Find where the given text appears and provide that cell's center as (x, y) coordinate. 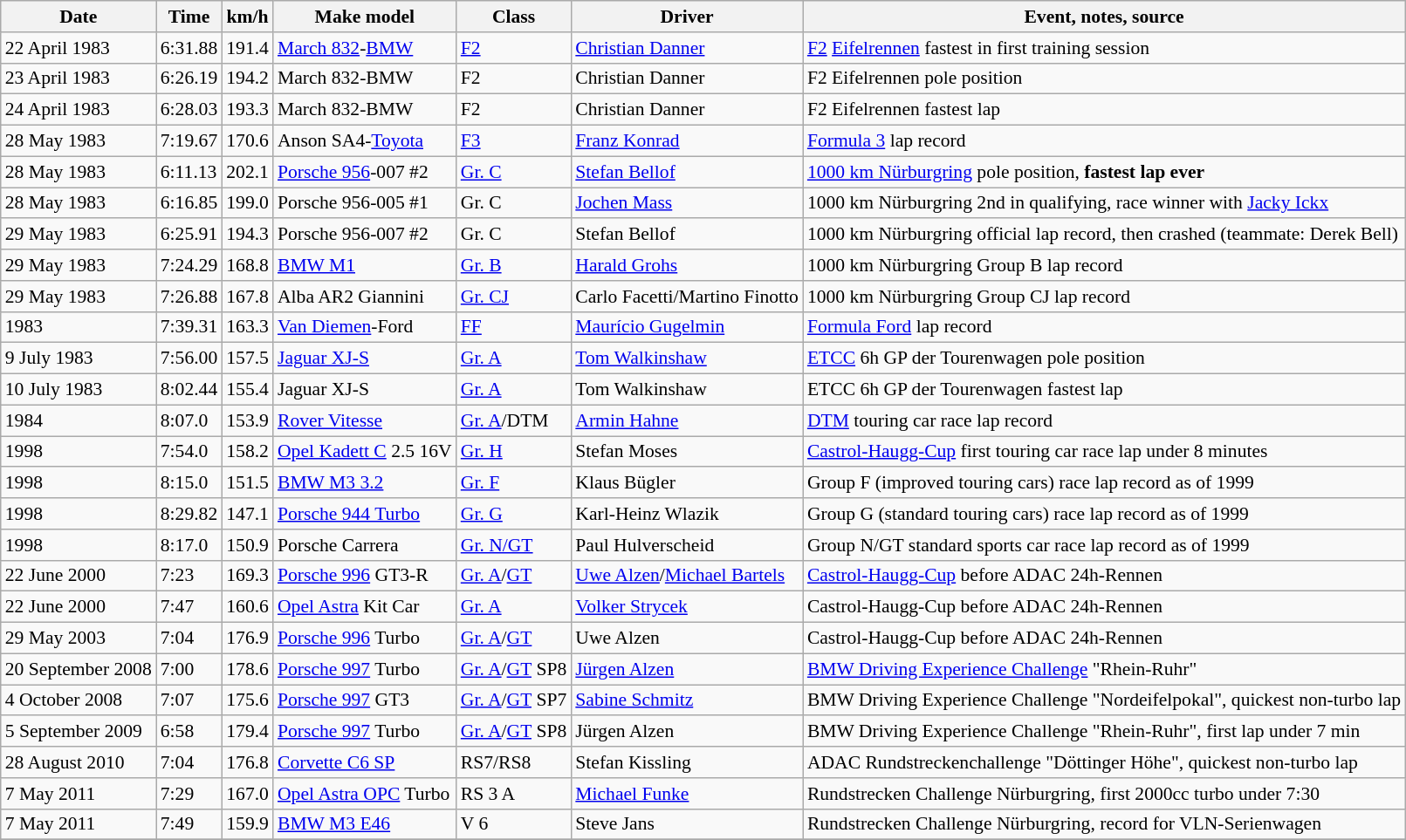
1000 km Nürburgring Group B lap record (1104, 265)
Make model (365, 17)
Gr. F (514, 483)
Armin Hahne (687, 420)
194.2 (248, 79)
Michael Funke (687, 794)
176.9 (248, 639)
23 April 1983 (79, 79)
5 September 2009 (79, 732)
FF (514, 327)
F2 Eifelrennen fastest lap (1104, 110)
10 July 1983 (79, 390)
Gr. N/GT (514, 545)
Rover Vitesse (365, 420)
Porsche 956-005 #1 (365, 203)
7:23 (189, 576)
Porsche 944 Turbo (365, 514)
1000 km Nürburgring 2nd in qualifying, race winner with Jacky Ickx (1104, 203)
BMW M1 (365, 265)
F3 (514, 141)
Class (514, 17)
151.5 (248, 483)
Date (79, 17)
BMW Driving Experience Challenge "Rhein-Ruhr", first lap under 7 min (1104, 732)
7:19.67 (189, 141)
Klaus Bügler (687, 483)
163.3 (248, 327)
Harald Grohs (687, 265)
BMW Driving Experience Challenge "Rhein-Ruhr" (1104, 669)
Gr. A/GT SP7 (514, 700)
Carlo Facetti/Martino Finotto (687, 297)
7:26.88 (189, 297)
202.1 (248, 172)
28 August 2010 (79, 762)
F2 Eifelrennen pole position (1104, 79)
191.4 (248, 48)
RS 3 A (514, 794)
Group G (standard touring cars) race lap record as of 1999 (1104, 514)
Maurício Gugelmin (687, 327)
ADAC Rundstreckenchallenge "Döttinger Höhe", quickest non-turbo lap (1104, 762)
Porsche 996 GT3-R (365, 576)
175.6 (248, 700)
150.9 (248, 545)
6:26.19 (189, 79)
160.6 (248, 607)
7:49 (189, 824)
29 May 2003 (79, 639)
Rundstrecken Challenge Nürburgring, first 2000cc turbo under 7:30 (1104, 794)
Franz Konrad (687, 141)
178.6 (248, 669)
22 April 1983 (79, 48)
Gr. B (514, 265)
1000 km Nürburgring pole position, fastest lap ever (1104, 172)
Porsche 996 Turbo (365, 639)
DTM touring car race lap record (1104, 420)
1000 km Nürburgring official lap record, then crashed (teammate: Derek Bell) (1104, 235)
1983 (79, 327)
Gr. H (514, 452)
7:39.31 (189, 327)
V 6 (514, 824)
167.0 (248, 794)
8:15.0 (189, 483)
6:25.91 (189, 235)
7:54.0 (189, 452)
157.5 (248, 359)
193.3 (248, 110)
4 October 2008 (79, 700)
Paul Hulverscheid (687, 545)
Alba AR2 Giannini (365, 297)
Uwe Alzen/Michael Bartels (687, 576)
7:24.29 (189, 265)
Steve Jans (687, 824)
Group F (improved touring cars) race lap record as of 1999 (1104, 483)
Uwe Alzen (687, 639)
Porsche Carrera (365, 545)
Opel Astra Kit Car (365, 607)
6:11.13 (189, 172)
BMW Driving Experience Challenge "Nordeifelpokal", quickest non-turbo lap (1104, 700)
168.8 (248, 265)
RS7/RS8 (514, 762)
Opel Kadett C 2.5 16V (365, 452)
Rundstrecken Challenge Nürburgring, record for VLN-Serienwagen (1104, 824)
9 July 1983 (79, 359)
Event, notes, source (1104, 17)
24 April 1983 (79, 110)
176.8 (248, 762)
167.8 (248, 297)
Castrol-Haugg-Cup first touring car race lap under 8 minutes (1104, 452)
Stefan Moses (687, 452)
8:29.82 (189, 514)
7:56.00 (189, 359)
Corvette C6 SP (365, 762)
ETCC 6h GP der Tourenwagen fastest lap (1104, 390)
Van Diemen-Ford (365, 327)
BMW M3 3.2 (365, 483)
km/h (248, 17)
147.1 (248, 514)
8:02.44 (189, 390)
1000 km Nürburgring Group CJ lap record (1104, 297)
Driver (687, 17)
153.9 (248, 420)
ETCC 6h GP der Tourenwagen pole position (1104, 359)
7:00 (189, 669)
155.4 (248, 390)
8:07.0 (189, 420)
Stefan Kissling (687, 762)
Anson SA4-Toyota (365, 141)
Volker Strycek (687, 607)
Formula 3 lap record (1104, 141)
BMW M3 E46 (365, 824)
159.9 (248, 824)
194.3 (248, 235)
Group N/GT standard sports car race lap record as of 1999 (1104, 545)
Time (189, 17)
F2 Eifelrennen fastest in first training session (1104, 48)
158.2 (248, 452)
Porsche 997 GT3 (365, 700)
Jochen Mass (687, 203)
179.4 (248, 732)
6:16.85 (189, 203)
1984 (79, 420)
20 September 2008 (79, 669)
Karl-Heinz Wlazik (687, 514)
170.6 (248, 141)
Sabine Schmitz (687, 700)
199.0 (248, 203)
7:07 (189, 700)
7:47 (189, 607)
7:29 (189, 794)
6:58 (189, 732)
Opel Astra OPC Turbo (365, 794)
8:17.0 (189, 545)
Gr. G (514, 514)
169.3 (248, 576)
6:31.88 (189, 48)
Gr. A/DTM (514, 420)
6:28.03 (189, 110)
Gr. CJ (514, 297)
Formula Ford lap record (1104, 327)
